Determine the [x, y] coordinate at the center of the cell enclosing the given text.  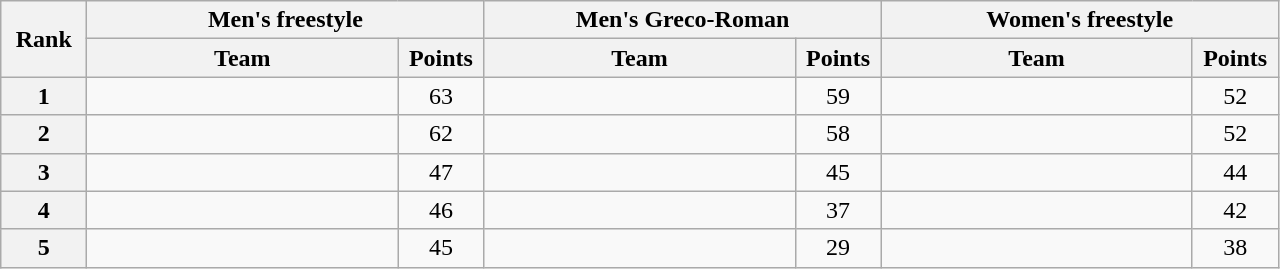
29 [838, 248]
Men's Greco-Roman [682, 20]
63 [441, 96]
1 [44, 96]
Women's freestyle [1080, 20]
58 [838, 134]
59 [838, 96]
38 [1235, 248]
Men's freestyle [286, 20]
37 [838, 210]
Rank [44, 39]
46 [441, 210]
62 [441, 134]
4 [44, 210]
47 [441, 172]
2 [44, 134]
44 [1235, 172]
42 [1235, 210]
3 [44, 172]
5 [44, 248]
